Output the [X, Y] coordinate of the center of the cell containing the given text.  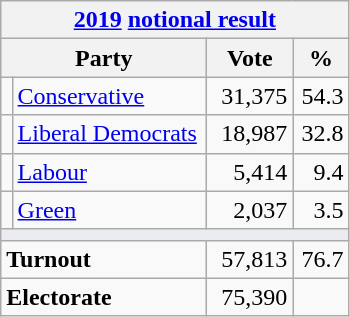
57,813 [250, 259]
75,390 [250, 297]
Conservative [110, 96]
31,375 [250, 96]
3.5 [321, 210]
2019 notional result [175, 20]
% [321, 58]
18,987 [250, 134]
Party [104, 58]
5,414 [250, 172]
Green [110, 210]
9.4 [321, 172]
54.3 [321, 96]
Vote [250, 58]
32.8 [321, 134]
Liberal Democrats [110, 134]
76.7 [321, 259]
2,037 [250, 210]
Electorate [104, 297]
Labour [110, 172]
Turnout [104, 259]
